Return (x, y) of the center of cell containing provided text 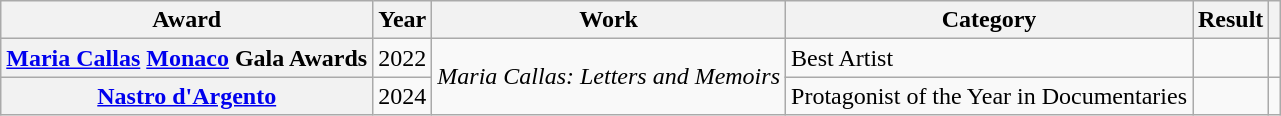
Year (402, 20)
Award (187, 20)
Nastro d'Argento (187, 96)
2024 (402, 96)
Protagonist of the Year in Documentaries (990, 96)
2022 (402, 58)
Maria Callas Monaco Gala Awards (187, 58)
Category (990, 20)
Result (1230, 20)
Best Artist (990, 58)
Maria Callas: Letters and Memoirs (609, 77)
Work (609, 20)
